Detect which cell encompasses the target text, then output its (X, Y) center coordinate. 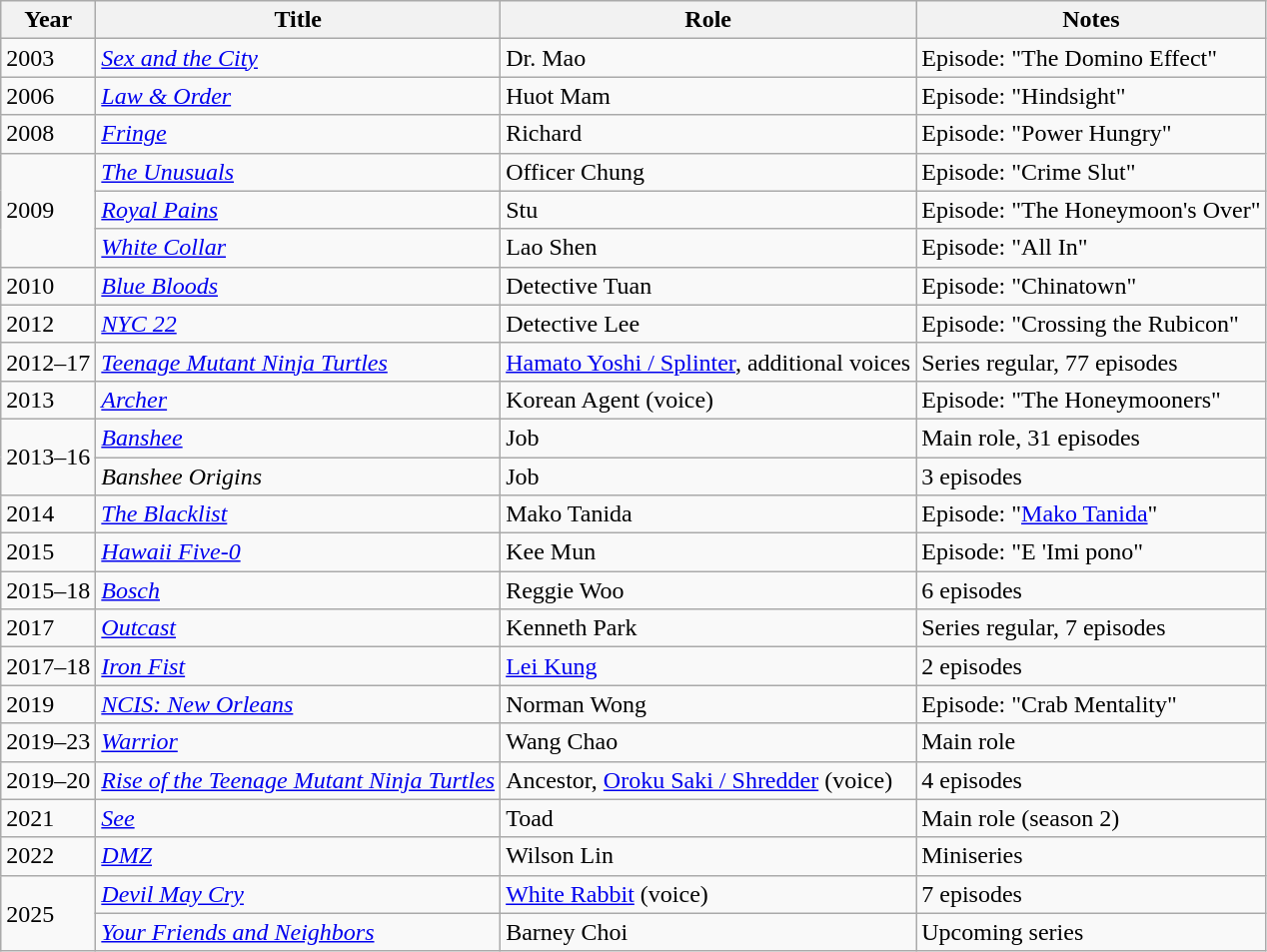
2025 (48, 913)
2010 (48, 286)
NYC 22 (298, 324)
Upcoming series (1091, 932)
White Rabbit (voice) (708, 894)
Episode: "Crab Mentality" (1091, 704)
Mako Tanida (708, 514)
Law & Order (298, 96)
Episode: "Crossing the Rubicon" (1091, 324)
2015–18 (48, 590)
Episode: "All In" (1091, 248)
Year (48, 20)
2013 (48, 400)
2012 (48, 324)
The Blacklist (298, 514)
2017–18 (48, 666)
Iron Fist (298, 666)
Role (708, 20)
Notes (1091, 20)
Warrior (298, 742)
Blue Bloods (298, 286)
2015 (48, 552)
Episode: "Crime Slut" (1091, 172)
White Collar (298, 248)
NCIS: New Orleans (298, 704)
Dr. Mao (708, 58)
Norman Wong (708, 704)
Main role, 31 episodes (1091, 438)
The Unusuals (298, 172)
Series regular, 7 episodes (1091, 628)
Episode: "The Honeymooners" (1091, 400)
Wilson Lin (708, 856)
6 episodes (1091, 590)
2009 (48, 210)
Your Friends and Neighbors (298, 932)
Episode: "Power Hungry" (1091, 134)
2017 (48, 628)
Fringe (298, 134)
Bosch (298, 590)
Archer (298, 400)
Royal Pains (298, 210)
Title (298, 20)
Stu (708, 210)
Episode: "The Domino Effect" (1091, 58)
Huot Mam (708, 96)
2019 (48, 704)
Wang Chao (708, 742)
See (298, 818)
4 episodes (1091, 780)
DMZ (298, 856)
Lao Shen (708, 248)
Reggie Woo (708, 590)
Banshee Origins (298, 476)
Devil May Cry (298, 894)
7 episodes (1091, 894)
2006 (48, 96)
Kee Mun (708, 552)
Miniseries (1091, 856)
Episode: "The Honeymoon's Over" (1091, 210)
Main role (1091, 742)
2 episodes (1091, 666)
Series regular, 77 episodes (1091, 362)
2022 (48, 856)
2008 (48, 134)
Barney Choi (708, 932)
Detective Tuan (708, 286)
Kenneth Park (708, 628)
Episode: "Mako Tanida" (1091, 514)
Toad (708, 818)
2021 (48, 818)
Teenage Mutant Ninja Turtles (298, 362)
Richard (708, 134)
Hawaii Five-0 (298, 552)
2014 (48, 514)
Episode: "Chinatown" (1091, 286)
Detective Lee (708, 324)
Banshee (298, 438)
2019–20 (48, 780)
Outcast (298, 628)
Episode: "E 'Imi pono" (1091, 552)
Rise of the Teenage Mutant Ninja Turtles (298, 780)
Main role (season 2) (1091, 818)
Lei Kung (708, 666)
Ancestor, Oroku Saki / Shredder (voice) (708, 780)
3 episodes (1091, 476)
Episode: "Hindsight" (1091, 96)
Korean Agent (voice) (708, 400)
2012–17 (48, 362)
2013–16 (48, 457)
2003 (48, 58)
Officer Chung (708, 172)
2019–23 (48, 742)
Hamato Yoshi / Splinter, additional voices (708, 362)
Sex and the City (298, 58)
